Detect which cell encompasses the target text, then output its (X, Y) center coordinate. 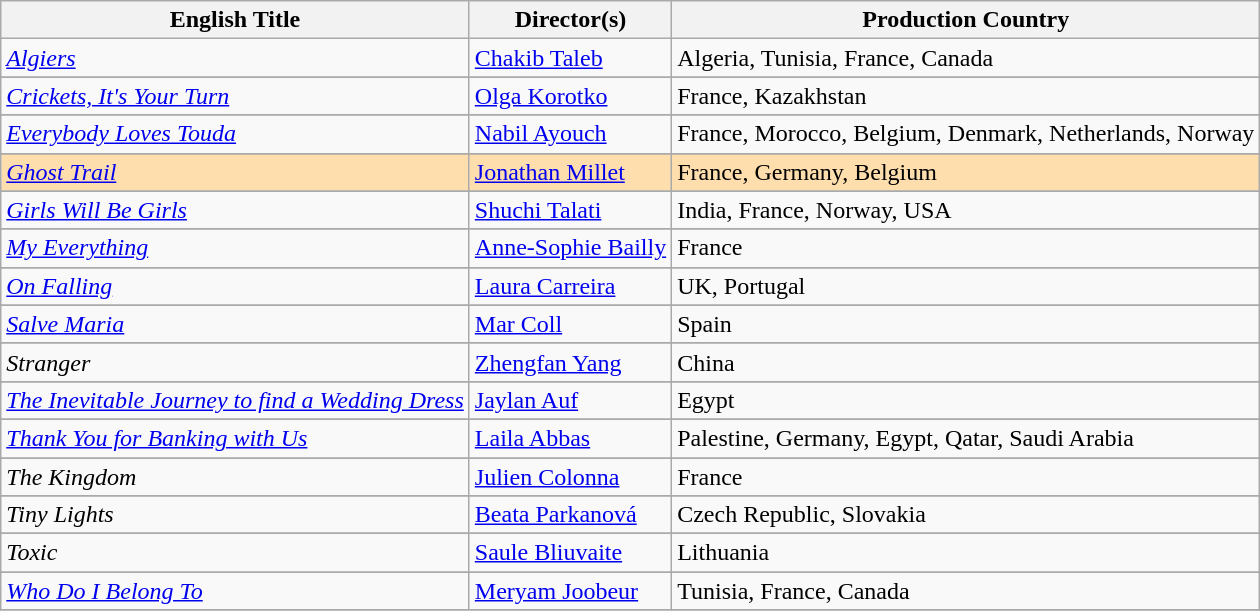
Olga Korotko (570, 96)
Girls Will Be Girls (236, 210)
Lithuania (966, 553)
Julien Colonna (570, 477)
Zhengfan Yang (570, 362)
Tiny Lights (236, 515)
Algeria, Tunisia, France, Canada (966, 58)
Director(s) (570, 20)
Nabil Ayouch (570, 134)
Jonathan Millet (570, 172)
My Everything (236, 248)
Ghost Trail (236, 172)
France, Kazakhstan (966, 96)
Shuchi Talati (570, 210)
France, Germany, Belgium (966, 172)
Jaylan Auf (570, 400)
France, Morocco, Belgium, Denmark, Netherlands, Norway (966, 134)
Production Country (966, 20)
Beata Parkanová (570, 515)
Mar Coll (570, 324)
Stranger (236, 362)
Saule Bliuvaite (570, 553)
China (966, 362)
Tunisia, France, Canada (966, 591)
Egypt (966, 400)
Crickets, It's Your Turn (236, 96)
Meryam Joobeur (570, 591)
Salve Maria (236, 324)
Laura Carreira (570, 286)
English Title (236, 20)
The Inevitable Journey to find a Wedding Dress (236, 400)
India, France, Norway, USA (966, 210)
Czech Republic, Slovakia (966, 515)
Spain (966, 324)
Palestine, Germany, Egypt, Qatar, Saudi Arabia (966, 438)
The Kingdom (236, 477)
Chakib Taleb (570, 58)
Toxic (236, 553)
Algiers (236, 58)
UK, Portugal (966, 286)
Anne-Sophie Bailly (570, 248)
On Falling (236, 286)
Everybody Loves Touda (236, 134)
Laila Abbas (570, 438)
Thank You for Banking with Us (236, 438)
Who Do I Belong To (236, 591)
